Locate the cell with the specified text and output its [x, y] center coordinate. 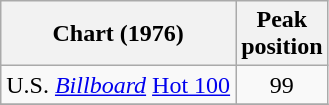
99 [282, 85]
Peakposition [282, 34]
Chart (1976) [118, 34]
U.S. Billboard Hot 100 [118, 85]
